Capture the cell that displays the provided text and extract its [X, Y] central coordinate. 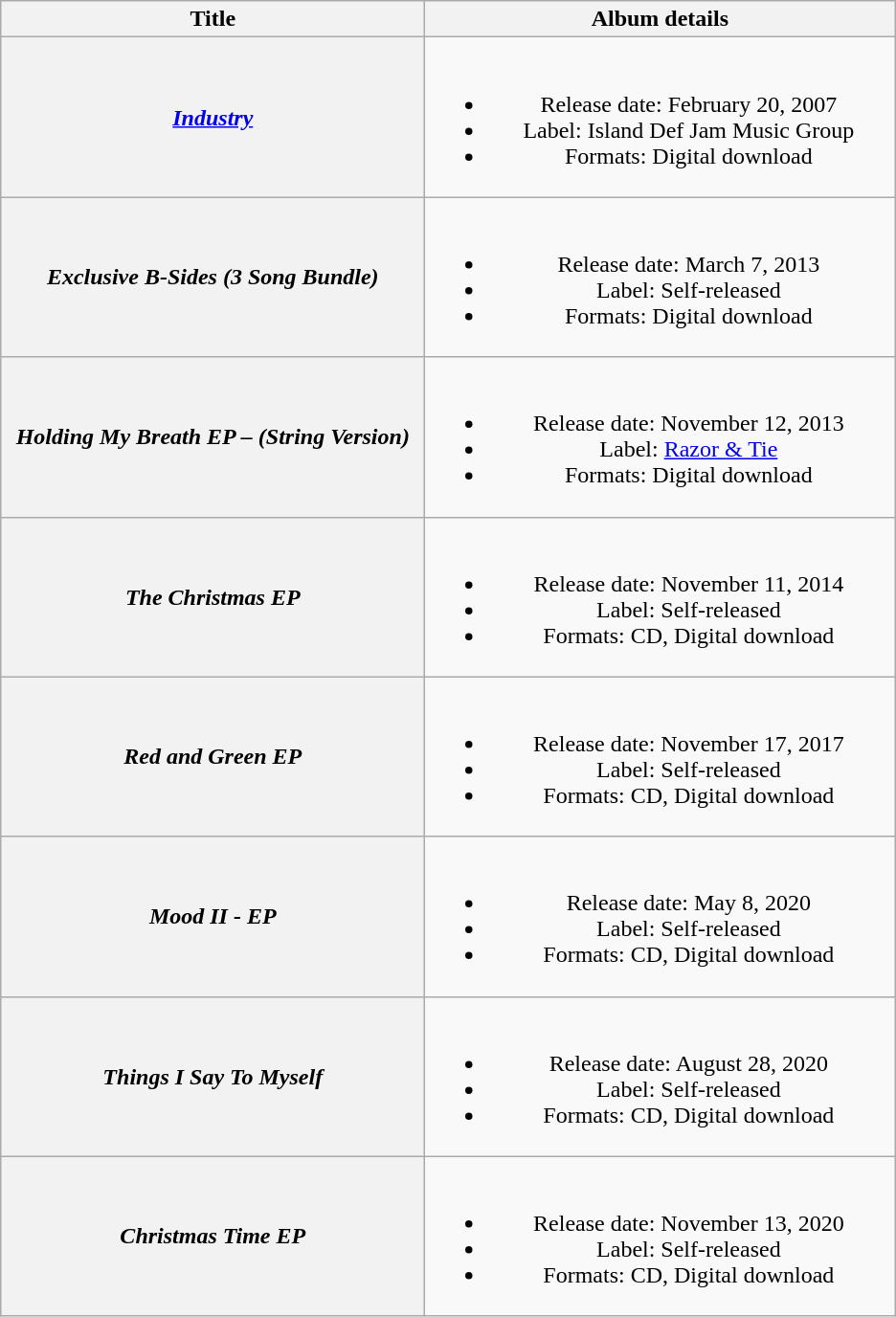
Release date: November 17, 2017Label: Self-releasedFormats: CD, Digital download [661, 756]
Release date: November 12, 2013Label: Razor & TieFormats: Digital download [661, 436]
Christmas Time EP [213, 1237]
Industry [213, 117]
Album details [661, 19]
Holding My Breath EP – (String Version) [213, 436]
Release date: May 8, 2020Label: Self-releasedFormats: CD, Digital download [661, 917]
Things I Say To Myself [213, 1076]
Release date: November 13, 2020Label: Self-releasedFormats: CD, Digital download [661, 1237]
The Christmas EP [213, 597]
Title [213, 19]
Exclusive B-Sides (3 Song Bundle) [213, 278]
Release date: February 20, 2007Label: Island Def Jam Music GroupFormats: Digital download [661, 117]
Release date: November 11, 2014Label: Self-releasedFormats: CD, Digital download [661, 597]
Mood II - EP [213, 917]
Red and Green EP [213, 756]
Release date: March 7, 2013Label: Self-releasedFormats: Digital download [661, 278]
Release date: August 28, 2020Label: Self-releasedFormats: CD, Digital download [661, 1076]
